Locate the cell with the specified text and output its (x, y) center coordinate. 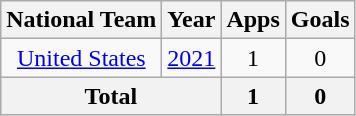
Total (111, 96)
National Team (82, 20)
Apps (253, 20)
Goals (320, 20)
Year (192, 20)
United States (82, 58)
2021 (192, 58)
